Scan for the cell matching the given text and deliver its (x, y) coordinate at center. 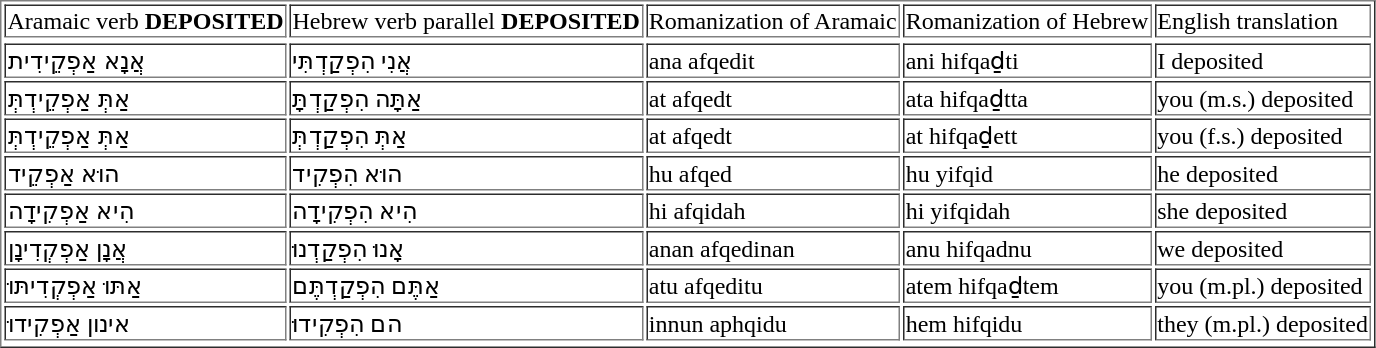
הוּא הִפְקִיד (466, 173)
hem hifqidu (1028, 323)
you (m.pl.) deposited (1262, 285)
אֲנָא אַפְקֵידִית (145, 61)
הם הִפְקִידוּ (466, 323)
Romanization of Aramaic (773, 20)
you (m.s.) deposited (1262, 98)
she deposited (1262, 211)
hu afqed (773, 173)
אֲנִי הִפְקַדְתִּי (466, 61)
hi yifqidah (1028, 211)
hu yifqid (1028, 173)
הוּא אַפְקֵיד (145, 173)
atem hifqaḏtem (1028, 285)
ata hifqaḏtta (1028, 98)
anan afqedinan (773, 248)
atu afqeditu (773, 285)
הִיא אַפְקִידָה (145, 211)
at hifqaḏett (1028, 135)
anu hifqadnu (1028, 248)
they (m.pl.) deposited (1262, 323)
innun aphqidu (773, 323)
אַתֶּם הִפְקַדְתֶּם (466, 285)
אַתּוּ אַפְקְדִיתּוּ (145, 285)
אַתָּה הִפְקַדְתָּ (466, 98)
I deposited (1262, 61)
אֲנָן אַפְקְדִינָן (145, 248)
ani hifqaḏti (1028, 61)
hi afqidah (773, 211)
אָנוּ הִפְקַדְנוּ (466, 248)
ana afqedit (773, 61)
English translation (1262, 20)
הִיא הִפְקִידָה (466, 211)
Hebrew verb parallel DEPOSITED (466, 20)
you (f.s.) deposited (1262, 135)
אינון אַפְקִידוּ (145, 323)
we deposited (1262, 248)
he deposited (1262, 173)
Romanization of Hebrew (1028, 20)
Aramaic verb DEPOSITED (145, 20)
אַתְּ הִפְקַדְתְּ (466, 135)
